From the cell containing the given text, extract its center point as [X, Y] coordinate. 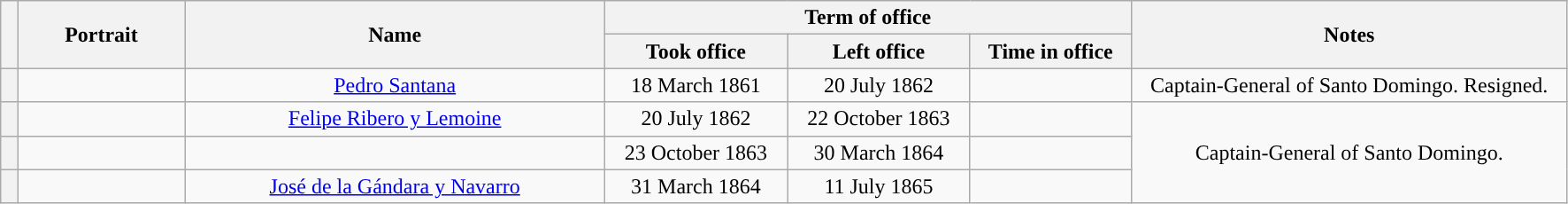
Pedro Santana [395, 85]
José de la Gándara y Navarro [395, 186]
Notes [1349, 35]
18 March 1861 [696, 85]
Felipe Ribero y Lemoine [395, 119]
Name [395, 35]
Captain-General of Santo Domingo. [1349, 153]
22 October 1863 [880, 119]
11 July 1865 [880, 186]
Took office [696, 51]
Term of office [867, 18]
Portrait [102, 35]
30 March 1864 [880, 153]
Time in office [1050, 51]
31 March 1864 [696, 186]
Captain-General of Santo Domingo. Resigned. [1349, 85]
Left office [880, 51]
23 October 1863 [696, 153]
